Identify which cell holds the provided text, then report its (X, Y) central coordinate. 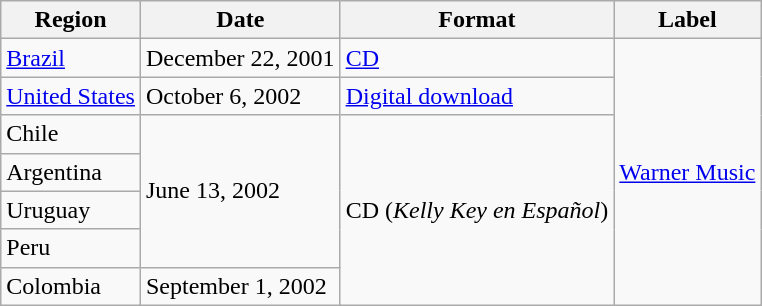
CD (477, 58)
June 13, 2002 (240, 191)
Peru (71, 248)
September 1, 2002 (240, 286)
Format (477, 20)
Region (71, 20)
Argentina (71, 172)
Date (240, 20)
CD (Kelly Key en Español) (477, 210)
Chile (71, 134)
Warner Music (688, 172)
Brazil (71, 58)
Digital download (477, 96)
United States (71, 96)
Label (688, 20)
Uruguay (71, 210)
Colombia (71, 286)
December 22, 2001 (240, 58)
October 6, 2002 (240, 96)
